Return (X, Y) of the center of cell containing provided text 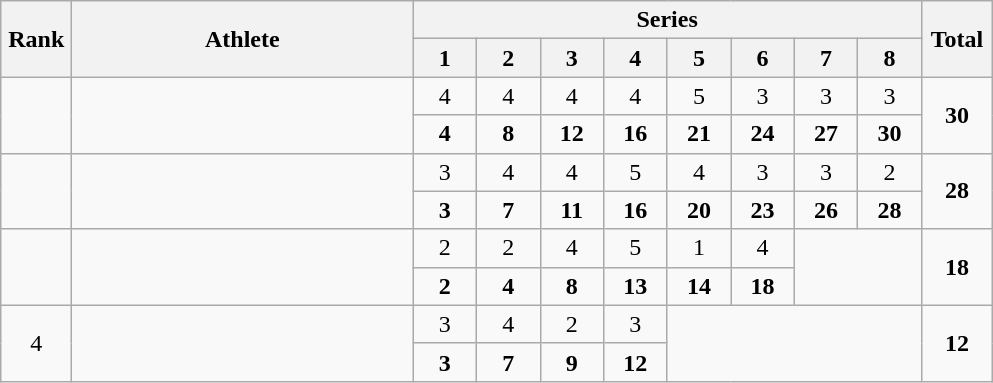
23 (763, 210)
26 (826, 210)
13 (636, 286)
24 (763, 134)
11 (572, 210)
20 (699, 210)
27 (826, 134)
Athlete (242, 39)
Series (667, 20)
14 (699, 286)
6 (763, 58)
21 (699, 134)
Rank (36, 39)
9 (572, 362)
Total (956, 39)
